Search for the cell housing the specified text and yield its (x, y) center coordinate. 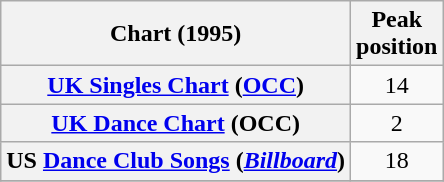
18 (397, 161)
Peakposition (397, 34)
2 (397, 123)
UK Dance Chart (OCC) (176, 123)
US Dance Club Songs (Billboard) (176, 161)
UK Singles Chart (OCC) (176, 85)
Chart (1995) (176, 34)
14 (397, 85)
